Return the [X, Y] coordinate for the center point of the cell that contains the specified text.  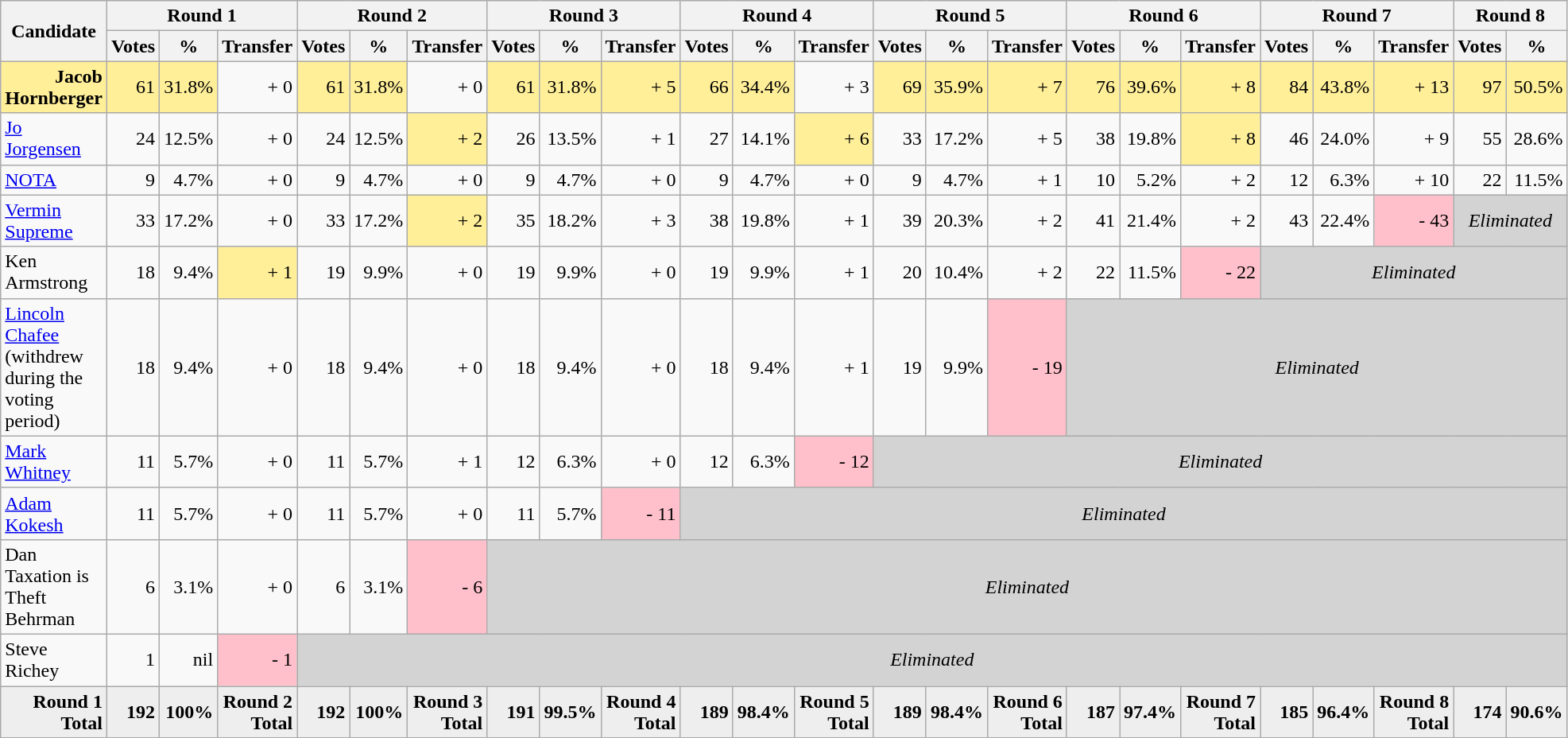
28.6% [1537, 138]
20.3% [957, 221]
Round 6 Total [1027, 711]
+ 9 [1414, 138]
43 [1287, 221]
Round 5 [970, 16]
- 12 [834, 461]
nil [189, 660]
174 [1480, 711]
41 [1093, 221]
46 [1287, 138]
55 [1480, 138]
20 [900, 272]
- 6 [447, 587]
+ 10 [1414, 180]
Round 2 [393, 16]
66 [707, 87]
14.1% [763, 138]
Round 3 [583, 16]
Vermin Supreme [54, 221]
+ 13 [1414, 87]
24.0% [1343, 138]
Jacob Hornberger [54, 87]
10 [1093, 180]
76 [1093, 87]
26 [513, 138]
39.6% [1151, 87]
191 [513, 711]
- 22 [1221, 272]
Round 1 Total [54, 711]
Round 1 [202, 16]
+ 6 [834, 138]
10.4% [957, 272]
34.4% [763, 87]
Round 8 Total [1414, 711]
1 [133, 660]
Round 7 Total [1221, 711]
+ 7 [1027, 87]
18.2% [571, 221]
Round 6 [1163, 16]
Lincoln Chafee (withdrew during the voting period) [54, 367]
Round 8 [1510, 16]
Ken Armstrong [54, 272]
Steve Richey [54, 660]
Mark Whitney [54, 461]
22.4% [1343, 221]
35 [513, 221]
97 [1480, 87]
13.5% [571, 138]
39 [900, 221]
84 [1287, 87]
96.4% [1343, 711]
90.6% [1537, 711]
69 [900, 87]
- 19 [1027, 367]
27 [707, 138]
185 [1287, 711]
Round 4 [777, 16]
- 1 [257, 660]
187 [1093, 711]
- 43 [1414, 221]
Round 7 [1357, 16]
50.5% [1537, 87]
Round 4 Total [641, 711]
21.4% [1151, 221]
97.4% [1151, 711]
Round 5 Total [834, 711]
Round 2 Total [257, 711]
Adam Kokesh [54, 514]
NOTA [54, 180]
5.2% [1151, 180]
Candidate [54, 31]
Jo Jorgensen [54, 138]
43.8% [1343, 87]
35.9% [957, 87]
- 11 [641, 514]
Dan Taxation is Theft Behrman [54, 587]
99.5% [571, 711]
Round 3 Total [447, 711]
